Extract the (X, Y) coordinate from the center of the cell holding the provided text.  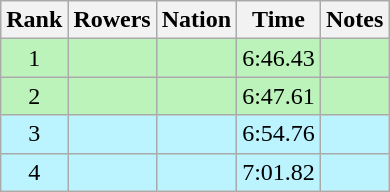
Rowers (112, 20)
7:01.82 (279, 172)
1 (34, 58)
2 (34, 96)
6:47.61 (279, 96)
6:54.76 (279, 134)
6:46.43 (279, 58)
Notes (354, 20)
3 (34, 134)
Rank (34, 20)
4 (34, 172)
Time (279, 20)
Nation (196, 20)
